Scan for the cell matching the given text and deliver its (X, Y) coordinate at center. 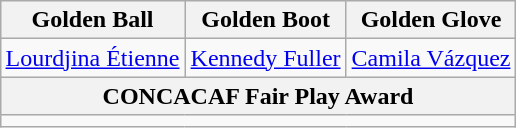
CONCACAF Fair Play Award (258, 96)
Kennedy Fuller (266, 58)
Camila Vázquez (431, 58)
Golden Glove (431, 20)
Golden Ball (92, 20)
Lourdjina Étienne (92, 58)
Golden Boot (266, 20)
